Return [X, Y] of the center of cell containing provided text 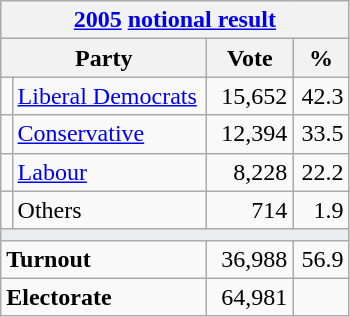
42.3 [321, 96]
15,652 [250, 96]
Labour [110, 172]
% [321, 58]
33.5 [321, 134]
8,228 [250, 172]
64,981 [250, 297]
Others [110, 210]
Electorate [104, 297]
12,394 [250, 134]
Liberal Democrats [110, 96]
56.9 [321, 259]
714 [250, 210]
36,988 [250, 259]
Party [104, 58]
2005 notional result [175, 20]
22.2 [321, 172]
1.9 [321, 210]
Vote [250, 58]
Conservative [110, 134]
Turnout [104, 259]
